Output the (x, y) coordinate of the center of the cell containing the given text.  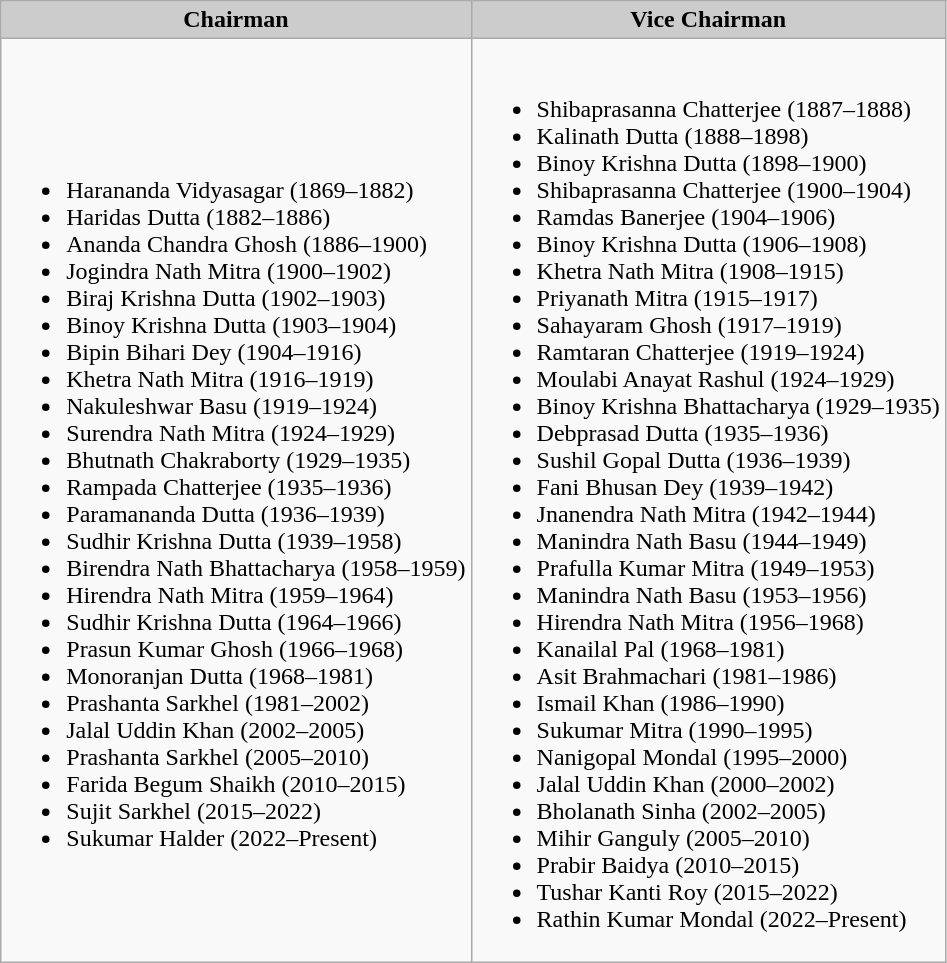
Vice Chairman (708, 20)
Chairman (236, 20)
